Search for the cell housing the specified text and yield its [X, Y] center coordinate. 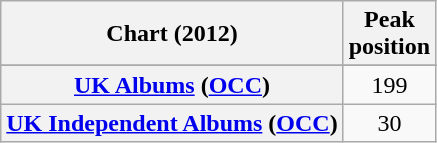
UK Albums (OCC) [172, 85]
Chart (2012) [172, 34]
199 [389, 85]
UK Independent Albums (OCC) [172, 123]
30 [389, 123]
Peakposition [389, 34]
